Identify which cell holds the provided text, then report its [X, Y] central coordinate. 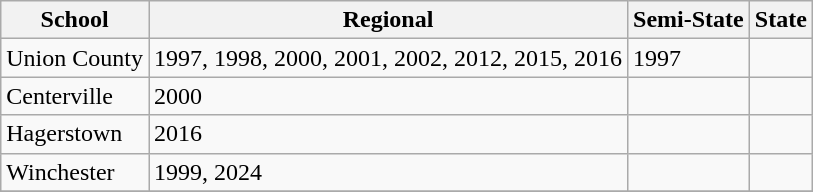
2016 [388, 134]
1999, 2024 [388, 172]
2000 [388, 96]
1997, 1998, 2000, 2001, 2002, 2012, 2015, 2016 [388, 58]
Union County [75, 58]
Regional [388, 20]
1997 [689, 58]
Semi-State [689, 20]
Winchester [75, 172]
School [75, 20]
Centerville [75, 96]
Hagerstown [75, 134]
State [780, 20]
